Capture the cell that displays the provided text and extract its (X, Y) central coordinate. 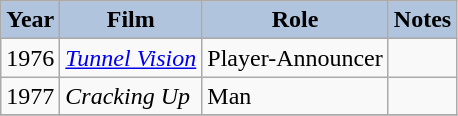
Role (296, 20)
Cracking Up (131, 96)
Year (30, 20)
Film (131, 20)
Notes (422, 20)
Player-Announcer (296, 58)
1976 (30, 58)
Man (296, 96)
Tunnel Vision (131, 58)
1977 (30, 96)
